Output the (X, Y) coordinate of the center of the cell containing the given text.  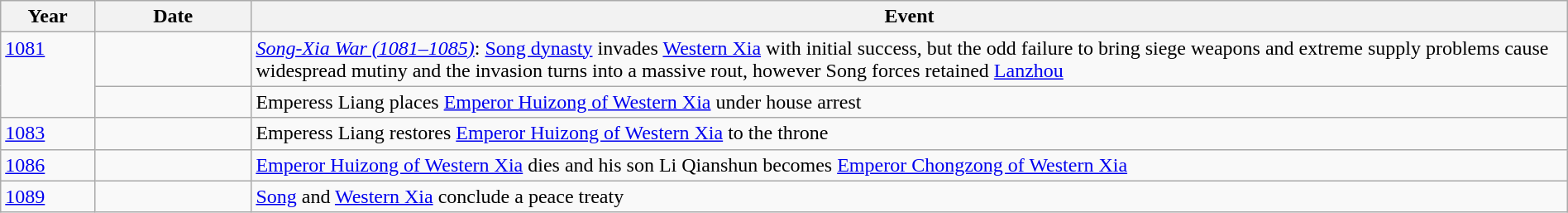
Emperor Huizong of Western Xia dies and his son Li Qianshun becomes Emperor Chongzong of Western Xia (910, 165)
1081 (48, 75)
Event (910, 17)
Emperess Liang places Emperor Huizong of Western Xia under house arrest (910, 102)
Song and Western Xia conclude a peace treaty (910, 196)
1086 (48, 165)
Date (172, 17)
1083 (48, 133)
1089 (48, 196)
Year (48, 17)
Emperess Liang restores Emperor Huizong of Western Xia to the throne (910, 133)
